Identify which cell holds the provided text, then report its [x, y] central coordinate. 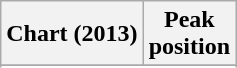
Peakposition [189, 34]
Chart (2013) [72, 34]
